Extract the [x, y] coordinate from the center of the cell holding the provided text.  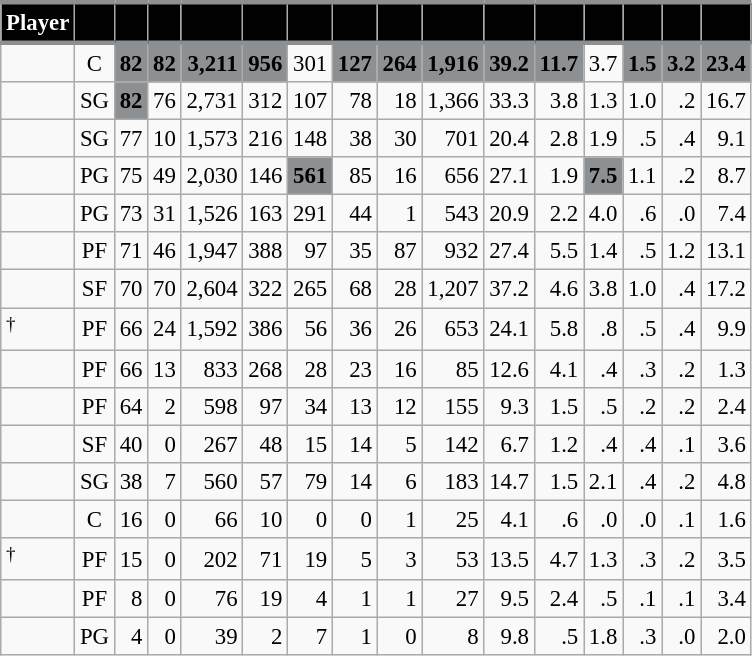
543 [453, 214]
Player [38, 22]
4.8 [726, 482]
.8 [604, 329]
13.1 [726, 251]
87 [400, 251]
1,947 [212, 251]
35 [354, 251]
37.2 [509, 289]
79 [310, 482]
77 [130, 139]
183 [453, 482]
2.0 [726, 637]
6.7 [509, 444]
322 [266, 289]
4.7 [558, 559]
39.2 [509, 62]
7.5 [604, 176]
701 [453, 139]
653 [453, 329]
932 [453, 251]
33.3 [509, 101]
265 [310, 289]
3,211 [212, 62]
17.2 [726, 289]
1.8 [604, 637]
267 [212, 444]
216 [266, 139]
301 [310, 62]
56 [310, 329]
155 [453, 406]
3.6 [726, 444]
78 [354, 101]
1,592 [212, 329]
23.4 [726, 62]
386 [266, 329]
956 [266, 62]
27 [453, 599]
3 [400, 559]
18 [400, 101]
146 [266, 176]
264 [400, 62]
4.6 [558, 289]
5.5 [558, 251]
2.8 [558, 139]
9.1 [726, 139]
23 [354, 369]
9.3 [509, 406]
34 [310, 406]
25 [453, 519]
9.9 [726, 329]
27.4 [509, 251]
9.5 [509, 599]
24.1 [509, 329]
1,207 [453, 289]
8.7 [726, 176]
1,366 [453, 101]
268 [266, 369]
36 [354, 329]
6 [400, 482]
14.7 [509, 482]
388 [266, 251]
46 [164, 251]
833 [212, 369]
44 [354, 214]
57 [266, 482]
561 [310, 176]
163 [266, 214]
31 [164, 214]
2,030 [212, 176]
49 [164, 176]
3.4 [726, 599]
1,573 [212, 139]
12 [400, 406]
20.9 [509, 214]
2,604 [212, 289]
5.8 [558, 329]
2.2 [558, 214]
598 [212, 406]
30 [400, 139]
1.1 [642, 176]
11.7 [558, 62]
26 [400, 329]
64 [130, 406]
9.8 [509, 637]
127 [354, 62]
13.5 [509, 559]
560 [212, 482]
68 [354, 289]
48 [266, 444]
4.0 [604, 214]
148 [310, 139]
3.7 [604, 62]
312 [266, 101]
20.4 [509, 139]
75 [130, 176]
53 [453, 559]
73 [130, 214]
3.2 [682, 62]
39 [212, 637]
2.1 [604, 482]
142 [453, 444]
12.6 [509, 369]
40 [130, 444]
107 [310, 101]
1.4 [604, 251]
291 [310, 214]
202 [212, 559]
2,731 [212, 101]
3.5 [726, 559]
24 [164, 329]
16.7 [726, 101]
1,526 [212, 214]
7.4 [726, 214]
27.1 [509, 176]
656 [453, 176]
1,916 [453, 62]
1.6 [726, 519]
